Extract the [X, Y] coordinate from the center of the cell holding the provided text.  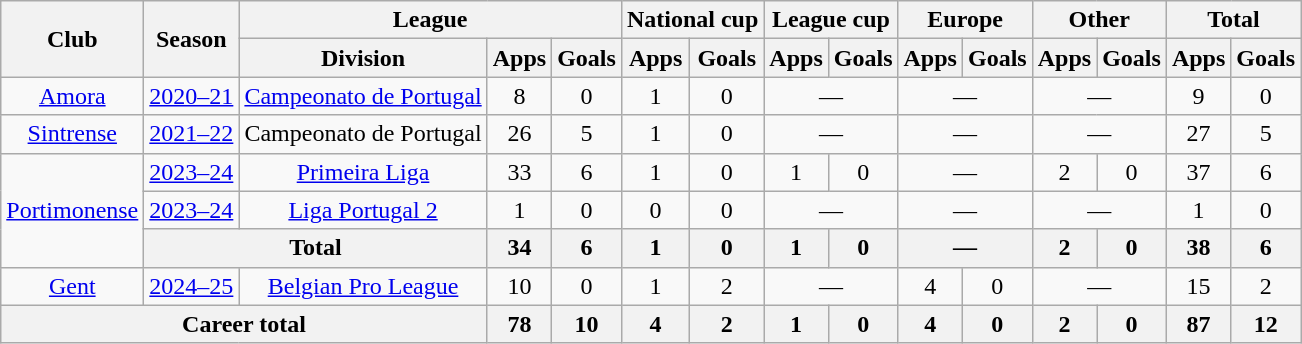
Sintrense [72, 134]
Club [72, 39]
League cup [831, 20]
12 [1266, 324]
34 [519, 248]
Other [1099, 20]
78 [519, 324]
2021–22 [192, 134]
2024–25 [192, 286]
Career total [244, 324]
15 [1198, 286]
Amora [72, 96]
Division [363, 58]
Liga Portugal 2 [363, 210]
Gent [72, 286]
87 [1198, 324]
Europe [965, 20]
27 [1198, 134]
National cup [692, 20]
Belgian Pro League [363, 286]
Season [192, 39]
33 [519, 172]
38 [1198, 248]
9 [1198, 96]
Primeira Liga [363, 172]
2020–21 [192, 96]
League [430, 20]
26 [519, 134]
37 [1198, 172]
Portimonense [72, 210]
8 [519, 96]
